From the cell containing the given text, extract its center point as (X, Y) coordinate. 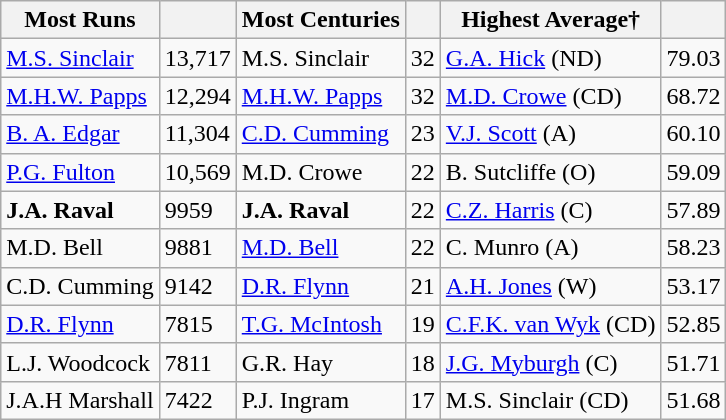
13,717 (198, 58)
Most Centuries (320, 20)
B. Sutcliffe (O) (550, 172)
17 (422, 400)
7422 (198, 400)
Highest Average† (550, 20)
C.Z. Harris (C) (550, 210)
M.D. Crowe (320, 172)
T.G. McIntosh (320, 324)
60.10 (694, 134)
23 (422, 134)
P.J. Ingram (320, 400)
10,569 (198, 172)
52.85 (694, 324)
51.68 (694, 400)
G.A. Hick (ND) (550, 58)
V.J. Scott (A) (550, 134)
B. A. Edgar (80, 134)
M.D. Crowe (CD) (550, 96)
Most Runs (80, 20)
11,304 (198, 134)
68.72 (694, 96)
18 (422, 362)
59.09 (694, 172)
79.03 (694, 58)
M.S. Sinclair (CD) (550, 400)
21 (422, 286)
J.G. Myburgh (C) (550, 362)
19 (422, 324)
53.17 (694, 286)
J.A.H Marshall (80, 400)
9142 (198, 286)
7811 (198, 362)
P.G. Fulton (80, 172)
G.R. Hay (320, 362)
C.F.K. van Wyk (CD) (550, 324)
C. Munro (A) (550, 248)
7815 (198, 324)
A.H. Jones (W) (550, 286)
57.89 (694, 210)
L.J. Woodcock (80, 362)
9881 (198, 248)
9959 (198, 210)
12,294 (198, 96)
58.23 (694, 248)
51.71 (694, 362)
